Return [X, Y] of the center of cell containing provided text 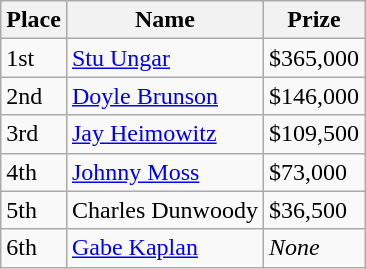
Name [164, 20]
Gabe Kaplan [164, 248]
3rd [34, 134]
$73,000 [314, 172]
$365,000 [314, 58]
$146,000 [314, 96]
6th [34, 248]
$36,500 [314, 210]
1st [34, 58]
4th [34, 172]
None [314, 248]
Doyle Brunson [164, 96]
Place [34, 20]
$109,500 [314, 134]
Johnny Moss [164, 172]
5th [34, 210]
Jay Heimowitz [164, 134]
Charles Dunwoody [164, 210]
2nd [34, 96]
Stu Ungar [164, 58]
Prize [314, 20]
